Extract the (X, Y) coordinate from the center of the cell holding the provided text.  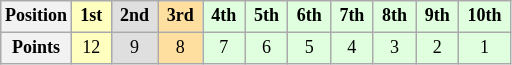
9th (438, 16)
4th (224, 16)
Position (36, 16)
10th (485, 16)
6 (266, 48)
9 (134, 48)
7 (224, 48)
8th (394, 16)
6th (310, 16)
2nd (134, 16)
Points (36, 48)
5 (310, 48)
5th (266, 16)
4 (352, 48)
8 (180, 48)
7th (352, 16)
2 (438, 48)
1 (485, 48)
12 (91, 48)
1st (91, 16)
3rd (180, 16)
3 (394, 48)
